From the cell containing the given text, extract its center point as [x, y] coordinate. 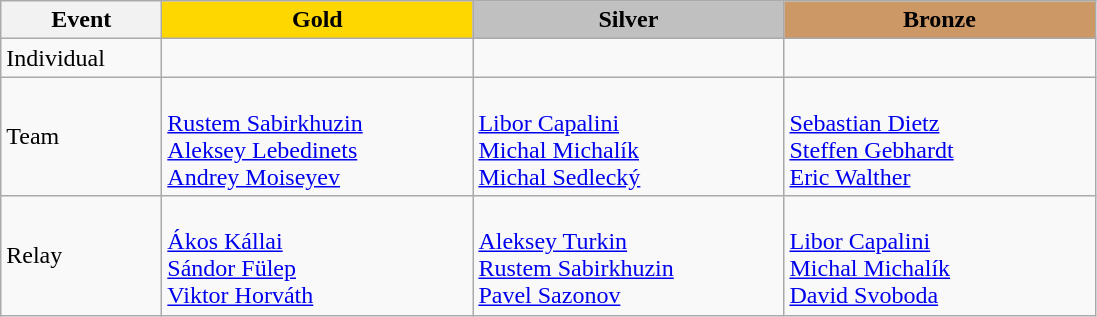
Individual [82, 58]
Bronze [940, 20]
Rustem Sabirkhuzin Aleksey Lebedinets Andrey Moiseyev [318, 136]
Team [82, 136]
Silver [628, 20]
Ákos Kállai Sándor Fülep Viktor Horváth [318, 256]
Aleksey Turkin Rustem Sabirkhuzin Pavel Sazonov [628, 256]
Libor Capalini Michal Michalík David Svoboda [940, 256]
Relay [82, 256]
Libor Capalini Michal Michalík Michal Sedlecký [628, 136]
Sebastian Dietz Steffen Gebhardt Eric Walther [940, 136]
Event [82, 20]
Gold [318, 20]
